Determine the [X, Y] coordinate at the center of the cell enclosing the given text.  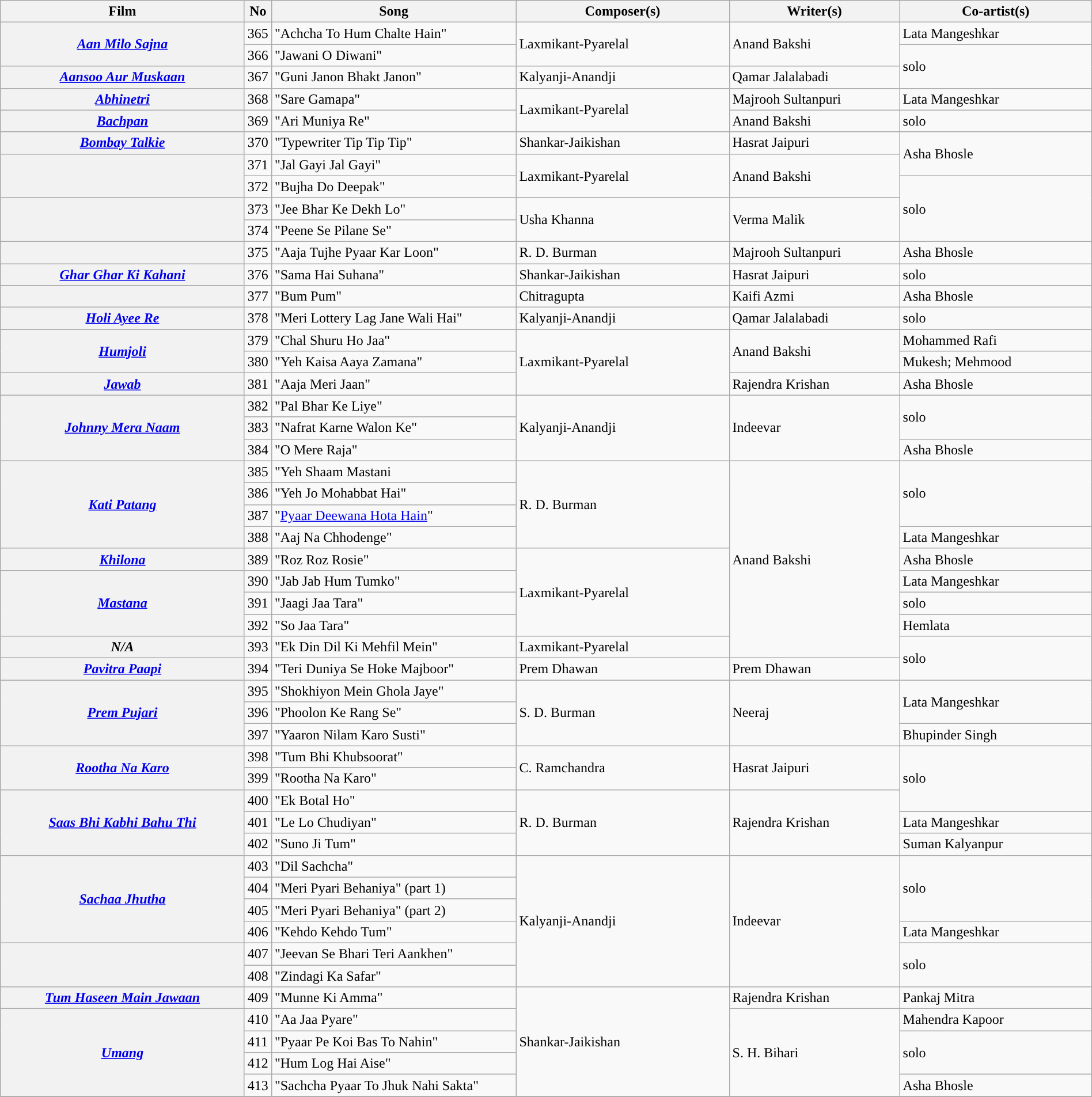
399 [258, 779]
385 [258, 472]
"Meri Lottery Lag Jane Wali Hai" [394, 318]
"Pyaar Deewana Hota Hain" [394, 515]
"Phoolon Ke Rang Se" [394, 713]
409 [258, 998]
"Shokhiyon Mein Ghola Jaye" [394, 691]
369 [258, 121]
"O Mere Raja" [394, 450]
"Typewriter Tip Tip Tip" [394, 143]
"Yeh Shaam Mastani [394, 472]
Umang [123, 1053]
"Nafrat Karne Walon Ke" [394, 428]
401 [258, 822]
Jawab [123, 384]
403 [258, 866]
Bhupinder Singh [995, 735]
397 [258, 735]
368 [258, 99]
Composer(s) [623, 12]
"Meri Pyari Behaniya" (part 2) [394, 910]
392 [258, 625]
388 [258, 537]
391 [258, 603]
376 [258, 275]
378 [258, 318]
"Bujha Do Deepak" [394, 187]
"Kehdo Kehdo Tum" [394, 932]
387 [258, 515]
"Zindagi Ka Safar" [394, 976]
Johnny Mera Naam [123, 428]
"Sama Hai Suhana" [394, 275]
"Ek Din Dil Ki Mehfil Mein" [394, 647]
"Aaja Tujhe Pyaar Kar Loon" [394, 252]
389 [258, 559]
367 [258, 77]
366 [258, 55]
Holi Ayee Re [123, 318]
Tum Haseen Main Jawaan [123, 998]
S. H. Bihari [814, 1053]
Bombay Talkie [123, 143]
"Yeh Jo Mohabbat Hai" [394, 494]
Kaifi Azmi [814, 297]
Neeraj [814, 713]
"Jawani O Diwani" [394, 55]
"Hum Log Hai Aise" [394, 1064]
"Jeevan Se Bhari Teri Aankhen" [394, 954]
398 [258, 757]
"So Jaa Tara" [394, 625]
"Jab Jab Hum Tumko" [394, 581]
Mukesh; Mehmood [995, 362]
Ghar Ghar Ki Kahani [123, 275]
412 [258, 1064]
"Rootha Na Karo" [394, 779]
396 [258, 713]
383 [258, 428]
"Jal Gayi Jal Gayi" [394, 165]
"Pal Bhar Ke Liye" [394, 406]
Mahendra Kapoor [995, 1020]
"Achcha To Hum Chalte Hain" [394, 33]
Saas Bhi Kabhi Bahu Thi [123, 822]
377 [258, 297]
Mohammed Rafi [995, 340]
375 [258, 252]
"Jee Bhar Ke Dekh Lo" [394, 208]
Prem Pujari [123, 713]
"Le Lo Chudiyan" [394, 822]
400 [258, 800]
"Sare Gamapa" [394, 99]
382 [258, 406]
Usha Khanna [623, 219]
408 [258, 976]
"Dil Sachcha" [394, 866]
386 [258, 494]
Sachaa Jhutha [123, 899]
410 [258, 1020]
394 [258, 669]
Writer(s) [814, 12]
"Munne Ki Amma" [394, 998]
Co-artist(s) [995, 12]
390 [258, 581]
"Sachcha Pyaar To Jhuk Nahi Sakta" [394, 1085]
379 [258, 340]
Chitragupta [623, 297]
"Yaaron Nilam Karo Susti" [394, 735]
Rootha Na Karo [123, 768]
Aan Milo Sajna [123, 44]
"Ari Muniya Re" [394, 121]
Song [394, 12]
"Jaagi Jaa Tara" [394, 603]
"Aaj Na Chhodenge" [394, 537]
402 [258, 844]
N/A [123, 647]
"Peene Se Pilane Se" [394, 230]
413 [258, 1085]
Abhinetri [123, 99]
"Pyaar Pe Koi Bas To Nahin" [394, 1042]
"Ek Botal Ho" [394, 800]
"Meri Pyari Behaniya" (part 1) [394, 888]
"Aaja Meri Jaan" [394, 384]
395 [258, 691]
"Roz Roz Rosie" [394, 559]
374 [258, 230]
"Tum Bhi Khubsoorat" [394, 757]
"Teri Duniya Se Hoke Majboor" [394, 669]
"Guni Janon Bhakt Janon" [394, 77]
393 [258, 647]
404 [258, 888]
Aansoo Aur Muskaan [123, 77]
S. D. Burman [623, 713]
405 [258, 910]
Bachpan [123, 121]
365 [258, 33]
Mastana [123, 603]
380 [258, 362]
370 [258, 143]
Khilona [123, 559]
Verma Malik [814, 219]
C. Ramchandra [623, 768]
"Chal Shuru Ho Jaa" [394, 340]
Humjoli [123, 351]
371 [258, 165]
Pavitra Paapi [123, 669]
Suman Kalyanpur [995, 844]
381 [258, 384]
"Suno Ji Tum" [394, 844]
Film [123, 12]
"Aa Jaa Pyare" [394, 1020]
Kati Patang [123, 504]
"Bum Pum" [394, 297]
"Yeh Kaisa Aaya Zamana" [394, 362]
Hemlata [995, 625]
No [258, 12]
384 [258, 450]
406 [258, 932]
407 [258, 954]
372 [258, 187]
373 [258, 208]
411 [258, 1042]
Pankaj Mitra [995, 998]
